Output the (X, Y) coordinate of the center of the cell containing the given text.  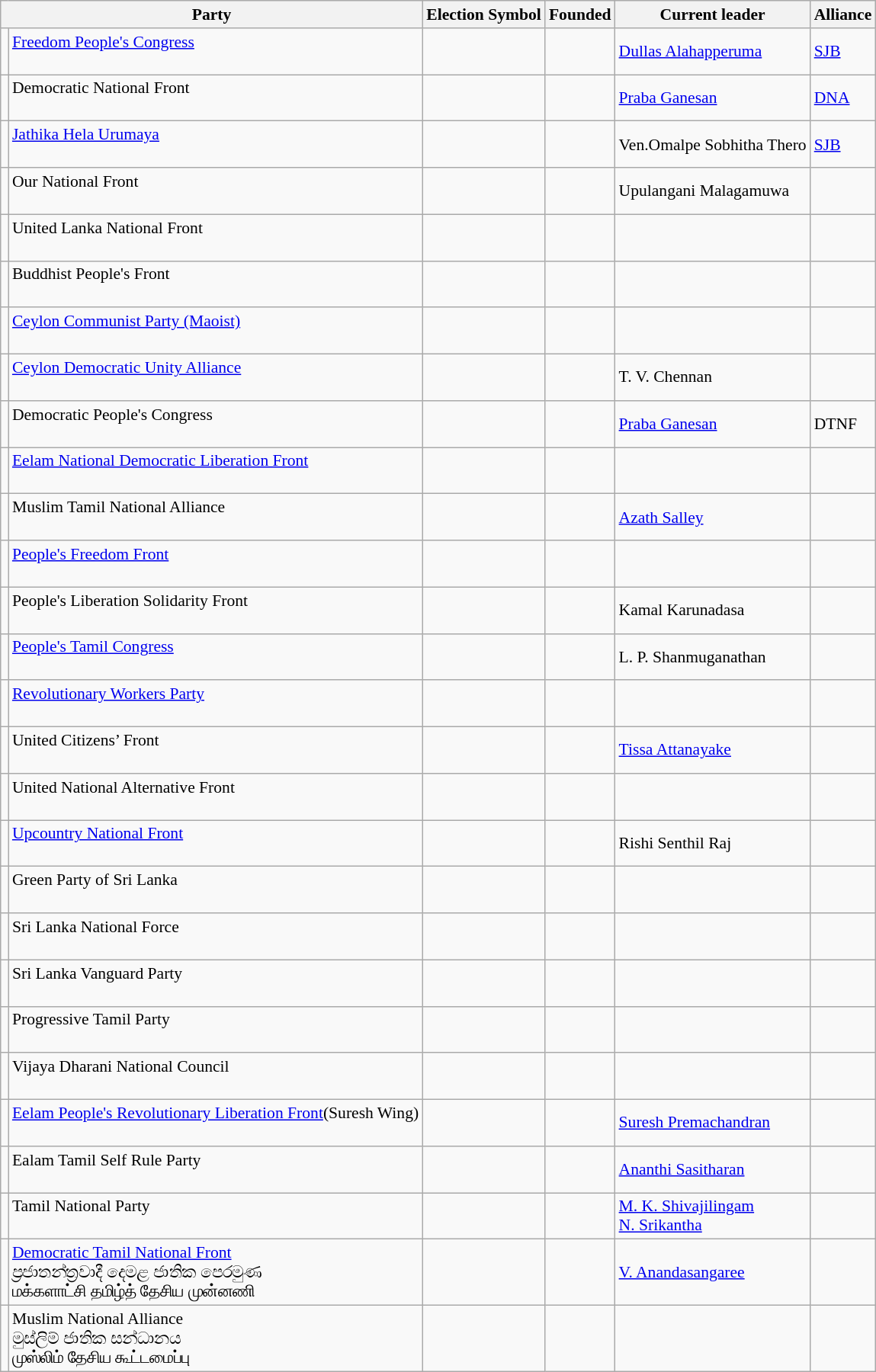
Suresh Premachandran (713, 1124)
L. P. Shanmuganathan (713, 657)
Democratic Tamil National Frontප්‍රජාතන්ත්‍රවාදී දෙමළ ජාතික පෙරමුණமக்களாட்சி தமிழ்த் தேசிய முன்னணி (215, 1273)
Ealam Tamil Self Rule Party (215, 1169)
Ceylon Democratic Unity Alliance (215, 378)
Eelam People's Revolutionary Liberation Front(Suresh Wing) (215, 1124)
DTNF (843, 424)
Democratic People's Congress (215, 424)
Sri Lanka National Force (215, 936)
Upulangani Malagamuwa (713, 191)
Vijaya Dharani National Council (215, 1076)
M. K. ShivajilingamN. Srikantha (713, 1217)
Current leader (713, 14)
Ven.Omalpe Sobhitha Thero (713, 145)
Buddhist People's Front (215, 284)
Muslim National Allianceමුස්ලිම් ජාතික සන්ධානයமுஸ்லிம் தேசிய கூட்டமைப்பு (215, 1338)
Dullas Alahapperuma (713, 52)
Tamil National Party (215, 1217)
Upcountry National Front (215, 843)
Azath Salley (713, 517)
Eelam National Democratic Liberation Front (215, 471)
Progressive Tamil Party (215, 1029)
Alliance (843, 14)
Jathika Hela Urumaya (215, 145)
Party (212, 14)
Election Symbol (483, 14)
People's Liberation Solidarity Front (215, 610)
Rishi Senthil Raj (713, 843)
Green Party of Sri Lanka (215, 890)
Kamal Karunadasa (713, 610)
Tissa Attanayake (713, 750)
Revolutionary Workers Party (215, 704)
T. V. Chennan (713, 378)
People's Freedom Front (215, 564)
Our National Front (215, 191)
Sri Lanka Vanguard Party (215, 983)
V. Anandasangaree (713, 1273)
People's Tamil Congress (215, 657)
Ceylon Communist Party (Maoist) (215, 331)
Ananthi Sasitharan (713, 1169)
Democratic National Front (215, 98)
United Lanka National Front (215, 238)
Founded (580, 14)
Freedom People's Congress (215, 52)
Muslim Tamil National Alliance (215, 517)
United National Alternative Front (215, 797)
DNA (843, 98)
United Citizens’ Front (215, 750)
